Return [x, y] of the center of cell containing provided text 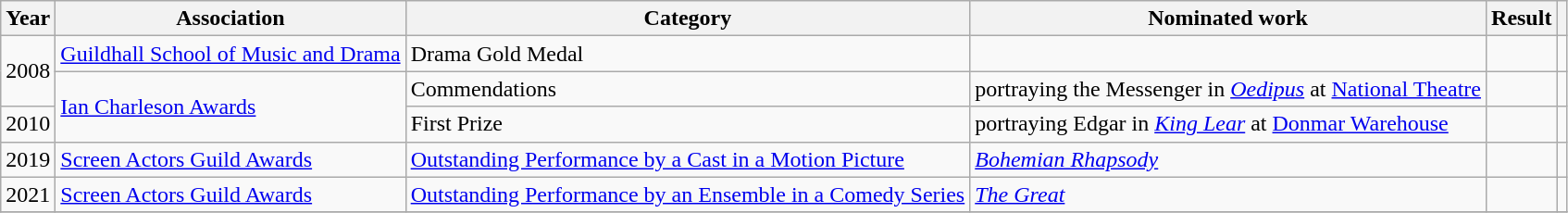
The Great [1228, 194]
2019 [28, 159]
Commendations [688, 89]
Category [688, 19]
2010 [28, 124]
portraying the Messenger in Oedipus at National Theatre [1228, 89]
portraying Edgar in King Lear at Donmar Warehouse [1228, 124]
Outstanding Performance by a Cast in a Motion Picture [688, 159]
Nominated work [1228, 19]
2021 [28, 194]
Ian Charleson Awards [230, 106]
2008 [28, 71]
Result [1522, 19]
Association [230, 19]
Outstanding Performance by an Ensemble in a Comedy Series [688, 194]
Drama Gold Medal [688, 54]
Year [28, 19]
Guildhall School of Music and Drama [230, 54]
Bohemian Rhapsody [1228, 159]
First Prize [688, 124]
